Return (x, y) of the center of cell containing provided text 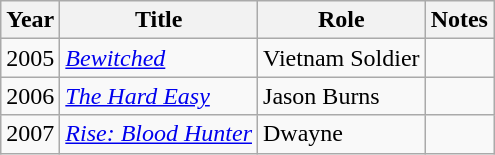
2007 (30, 134)
Dwayne (342, 134)
Jason Burns (342, 96)
Role (342, 20)
Title (159, 20)
2006 (30, 96)
Bewitched (159, 58)
The Hard Easy (159, 96)
Notes (459, 20)
Year (30, 20)
Vietnam Soldier (342, 58)
Rise: Blood Hunter (159, 134)
2005 (30, 58)
